Scan for the cell matching the given text and deliver its (x, y) coordinate at center. 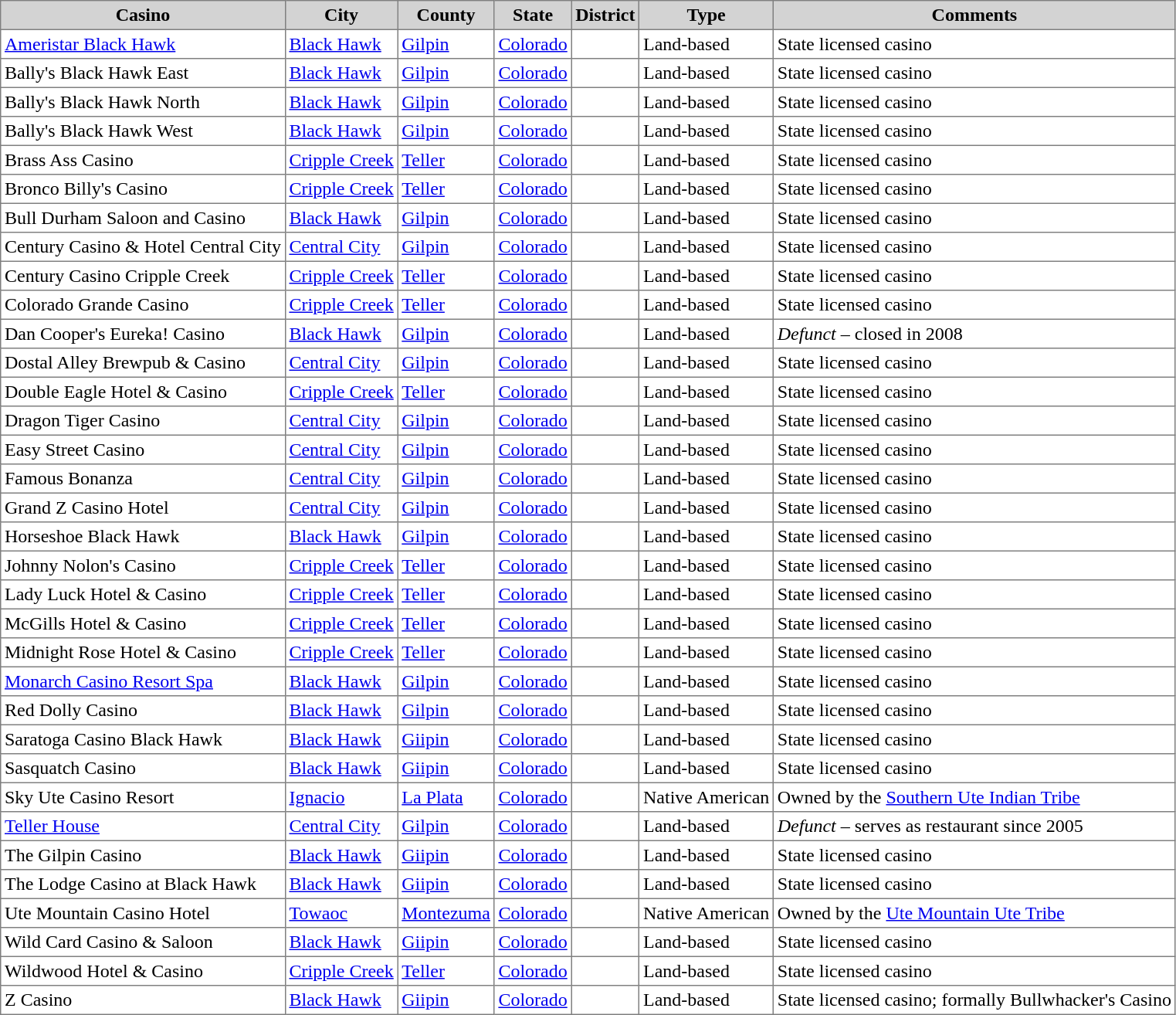
Z Casino (143, 1000)
Dan Cooper's Eureka! Casino (143, 334)
Bally's Black Hawk North (143, 102)
Grand Z Casino Hotel (143, 507)
Type (707, 15)
Ameristar Black Hawk (143, 44)
Ignacio (341, 797)
County (446, 15)
Owned by the Ute Mountain Ute Tribe (974, 913)
Bally's Black Hawk East (143, 73)
The Lodge Casino at Black Hawk (143, 884)
Defunct – closed in 2008 (974, 334)
State (533, 15)
Brass Ass Casino (143, 160)
Lady Luck Hotel & Casino (143, 595)
Monarch Casino Resort Spa (143, 681)
Comments (974, 15)
Montezuma (446, 913)
Wild Card Casino & Saloon (143, 942)
Saratoga Casino Black Hawk (143, 739)
Horseshoe Black Hawk (143, 537)
Bull Durham Saloon and Casino (143, 218)
Ute Mountain Casino Hotel (143, 913)
Dragon Tiger Casino (143, 421)
Casino (143, 15)
District (605, 15)
Famous Bonanza (143, 479)
Century Casino Cripple Creek (143, 276)
Colorado Grande Casino (143, 305)
Wildwood Hotel & Casino (143, 971)
Double Eagle Hotel & Casino (143, 392)
City (341, 15)
State licensed casino; formally Bullwhacker's Casino (974, 1000)
Midnight Rose Hotel & Casino (143, 653)
Sky Ute Casino Resort (143, 797)
Red Dolly Casino (143, 711)
Bally's Black Hawk West (143, 131)
Johnny Nolon's Casino (143, 565)
La Plata (446, 797)
Owned by the Southern Ute Indian Tribe (974, 797)
Dostal Alley Brewpub & Casino (143, 363)
Teller House (143, 827)
The Gilpin Casino (143, 855)
McGills Hotel & Casino (143, 623)
Towaoc (341, 913)
Bronco Billy's Casino (143, 189)
Sasquatch Casino (143, 769)
Defunct – serves as restaurant since 2005 (974, 827)
Century Casino & Hotel Central City (143, 247)
Easy Street Casino (143, 450)
